Search for the cell housing the specified text and yield its (X, Y) center coordinate. 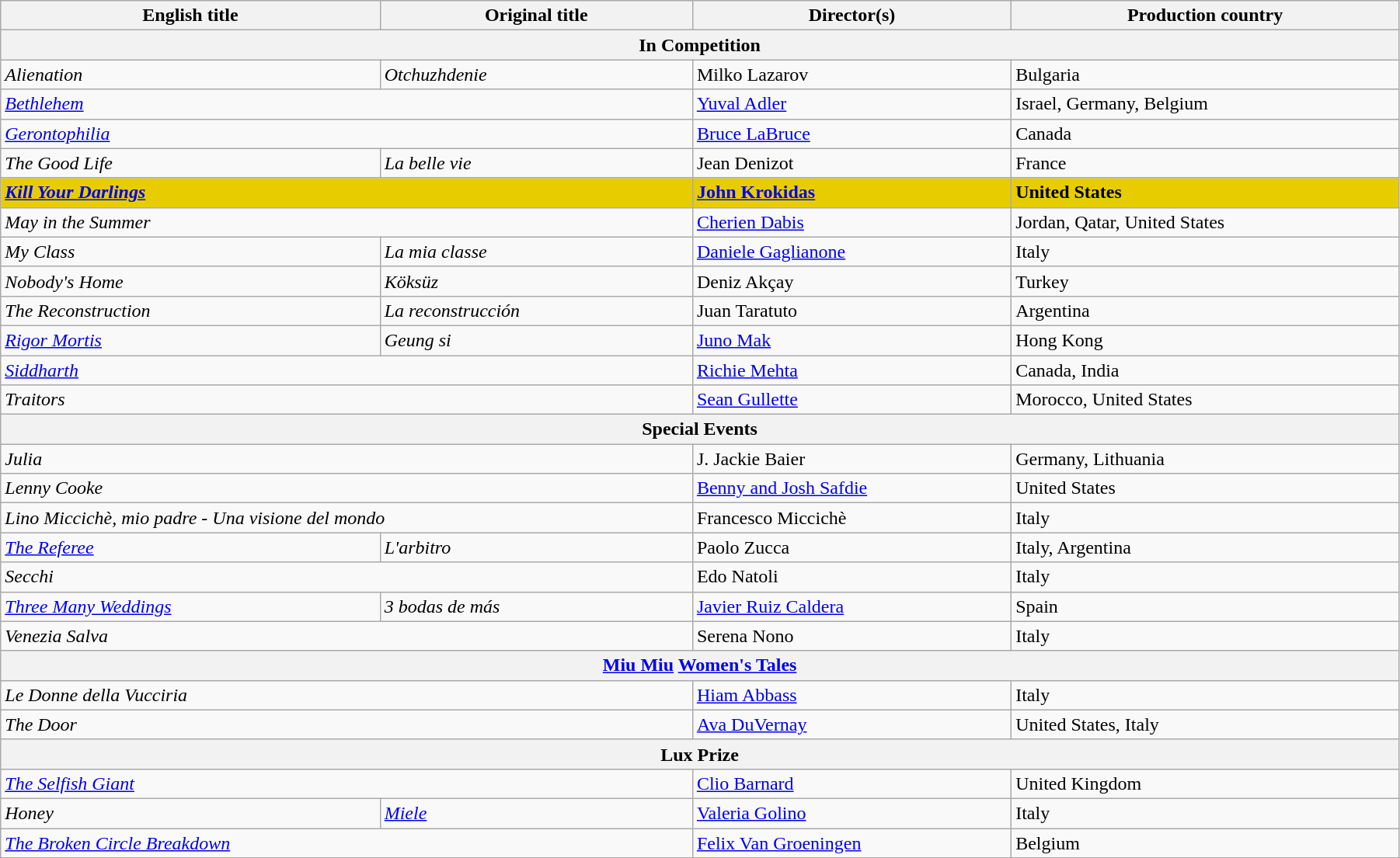
Paolo Zucca (851, 547)
Lenny Cooke (347, 488)
Benny and Josh Safdie (851, 488)
Hiam Abbass (851, 695)
United States, Italy (1206, 724)
Canada, India (1206, 370)
John Krokidas (851, 193)
The Referee (190, 547)
Production country (1206, 16)
J. Jackie Baier (851, 459)
Bruce LaBruce (851, 134)
Francesco Miccichè (851, 518)
United Kingdom (1206, 783)
Alienation (190, 75)
Richie Mehta (851, 370)
Juan Taratuto (851, 311)
Geung si (536, 340)
Israel, Germany, Belgium (1206, 104)
Nobody's Home (190, 281)
Clio Barnard (851, 783)
Le Donne della Vucciria (347, 695)
Jean Denizot (851, 163)
Hong Kong (1206, 340)
The Reconstruction (190, 311)
Original title (536, 16)
Lux Prize (700, 754)
The Selfish Giant (347, 783)
Director(s) (851, 16)
Lino Miccichè, mio padre - Una visione del mondo (347, 518)
Javier Ruiz Caldera (851, 606)
La mia classe (536, 252)
Spain (1206, 606)
Edo Natoli (851, 577)
My Class (190, 252)
Belgium (1206, 842)
Miele (536, 813)
Ava DuVernay (851, 724)
Daniele Gaglianone (851, 252)
Cherien Dabis (851, 222)
Otchuzhdenie (536, 75)
France (1206, 163)
Miu Miu Women's Tales (700, 665)
Canada (1206, 134)
Morocco, United States (1206, 400)
Gerontophilia (347, 134)
Traitors (347, 400)
Venezia Salva (347, 636)
Valeria Golino (851, 813)
Felix Van Groeningen (851, 842)
Kill Your Darlings (347, 193)
Special Events (700, 429)
Argentina (1206, 311)
Julia (347, 459)
Germany, Lithuania (1206, 459)
L'arbitro (536, 547)
English title (190, 16)
Sean Gullette (851, 400)
Bethlehem (347, 104)
The Broken Circle Breakdown (347, 842)
Deniz Akçay (851, 281)
Turkey (1206, 281)
Köksüz (536, 281)
In Competition (700, 45)
La reconstrucción (536, 311)
Yuval Adler (851, 104)
Rigor Mortis (190, 340)
3 bodas de más (536, 606)
La belle vie (536, 163)
Bulgaria (1206, 75)
The Door (347, 724)
Secchi (347, 577)
Jordan, Qatar, United States (1206, 222)
The Good Life (190, 163)
Three Many Weddings (190, 606)
Siddharth (347, 370)
Italy, Argentina (1206, 547)
Serena Nono (851, 636)
Honey (190, 813)
Juno Mak (851, 340)
May in the Summer (347, 222)
Milko Lazarov (851, 75)
